Extract the (X, Y) coordinate from the center of the cell holding the provided text.  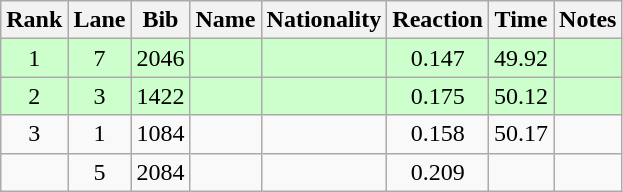
50.12 (520, 96)
2046 (160, 58)
0.175 (438, 96)
Time (520, 20)
0.209 (438, 172)
0.147 (438, 58)
0.158 (438, 134)
Reaction (438, 20)
Nationality (324, 20)
Bib (160, 20)
1422 (160, 96)
Notes (588, 20)
5 (100, 172)
2084 (160, 172)
Name (226, 20)
7 (100, 58)
Rank (34, 20)
50.17 (520, 134)
49.92 (520, 58)
2 (34, 96)
1084 (160, 134)
Lane (100, 20)
